Return the [X, Y] coordinate for the center point of the cell that contains the specified text.  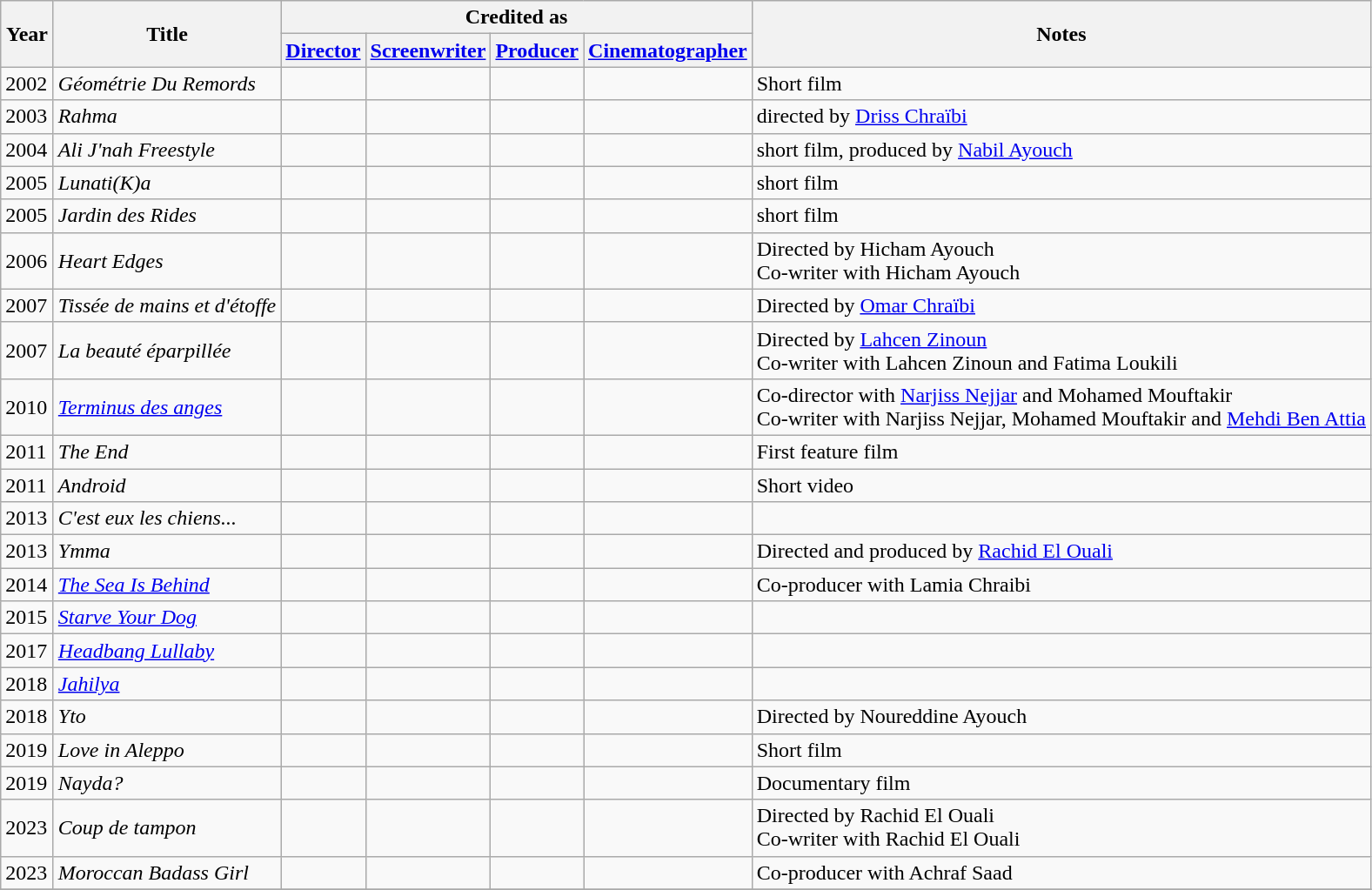
Heart Edges [167, 261]
Jahilya [167, 684]
Android [167, 485]
Credited as [517, 17]
Directed by Noureddine Ayouch [1061, 717]
Cinematographer [668, 50]
directed by Driss Chraïbi [1061, 117]
The Sea Is Behind [167, 585]
Co-director with Narjiss Nejjar and Mohamed MouftakirCo-writer with Narjiss Nejjar, Mohamed Mouftakir and Mehdi Ben Attia [1061, 407]
Directed by Hicham AyouchCo-writer with Hicham Ayouch [1061, 261]
Ali J'nah Freestyle [167, 150]
Co-producer with Achraf Saad [1061, 873]
Year [28, 34]
Love in Aleppo [167, 750]
Coup de tampon [167, 828]
Lunati(K)a [167, 183]
Jardin des Rides [167, 216]
Director [324, 50]
2004 [28, 150]
short film, produced by Nabil Ayouch [1061, 150]
Moroccan Badass Girl [167, 873]
Directed and produced by Rachid El Ouali [1061, 552]
Directed by Omar Chraïbi [1061, 305]
C'est eux les chiens... [167, 519]
Starve Your Dog [167, 618]
Directed by Rachid El OualiCo-writer with Rachid El Ouali [1061, 828]
Directed by Lahcen ZinounCo-writer with Lahcen Zinoun and Fatima Loukili [1061, 350]
2015 [28, 618]
Short video [1061, 485]
Headbang Lullaby [167, 651]
2003 [28, 117]
2006 [28, 261]
Tissée de mains et d'étoffe [167, 305]
2002 [28, 84]
La beauté éparpillée [167, 350]
Géométrie Du Remords [167, 84]
2017 [28, 651]
Documentary film [1061, 783]
2014 [28, 585]
Producer [538, 50]
Rahma [167, 117]
First feature film [1061, 452]
The End [167, 452]
Yto [167, 717]
2010 [28, 407]
Notes [1061, 34]
Terminus des anges [167, 407]
Screenwriter [428, 50]
Nayda? [167, 783]
Ymma [167, 552]
Co-producer with Lamia Chraibi [1061, 585]
Title [167, 34]
